Pinpoint the cell where the given text exists, returning its (X, Y) midpoint coordinate. 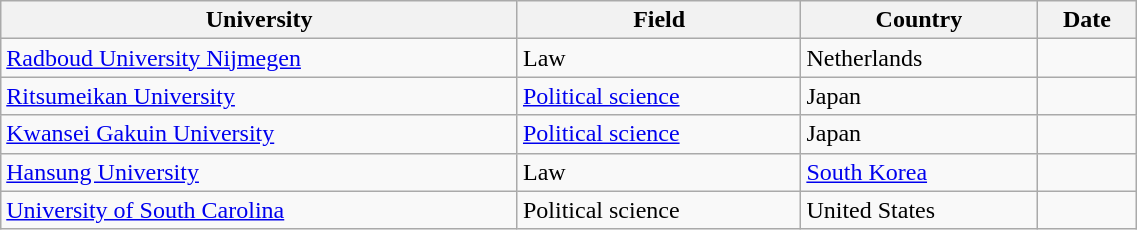
Radboud University Nijmegen (260, 58)
Netherlands (919, 58)
University (260, 20)
Ritsumeikan University (260, 96)
Date (1087, 20)
South Korea (919, 172)
Field (658, 20)
United States (919, 210)
Hansung University (260, 172)
University of South Carolina (260, 210)
Country (919, 20)
Kwansei Gakuin University (260, 134)
